Scan for the cell matching the given text and deliver its [X, Y] coordinate at center. 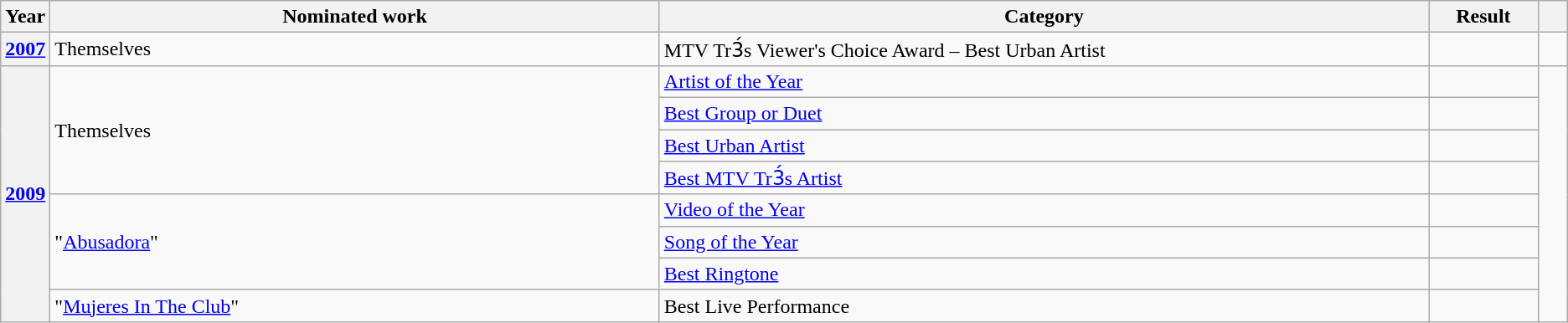
Video of the Year [1044, 210]
2009 [25, 193]
Year [25, 17]
MTV Tr3́s Viewer's Choice Award – Best Urban Artist [1044, 49]
"Mujeres In The Club" [355, 305]
2007 [25, 49]
Best MTV Tr3́s Artist [1044, 178]
Best Urban Artist [1044, 145]
Category [1044, 17]
Best Ringtone [1044, 274]
Nominated work [355, 17]
Song of the Year [1044, 242]
Result [1484, 17]
"Abusadora" [355, 242]
Artist of the Year [1044, 81]
Best Group or Duet [1044, 113]
Best Live Performance [1044, 305]
